Locate the cell with the specified text and output its [X, Y] center coordinate. 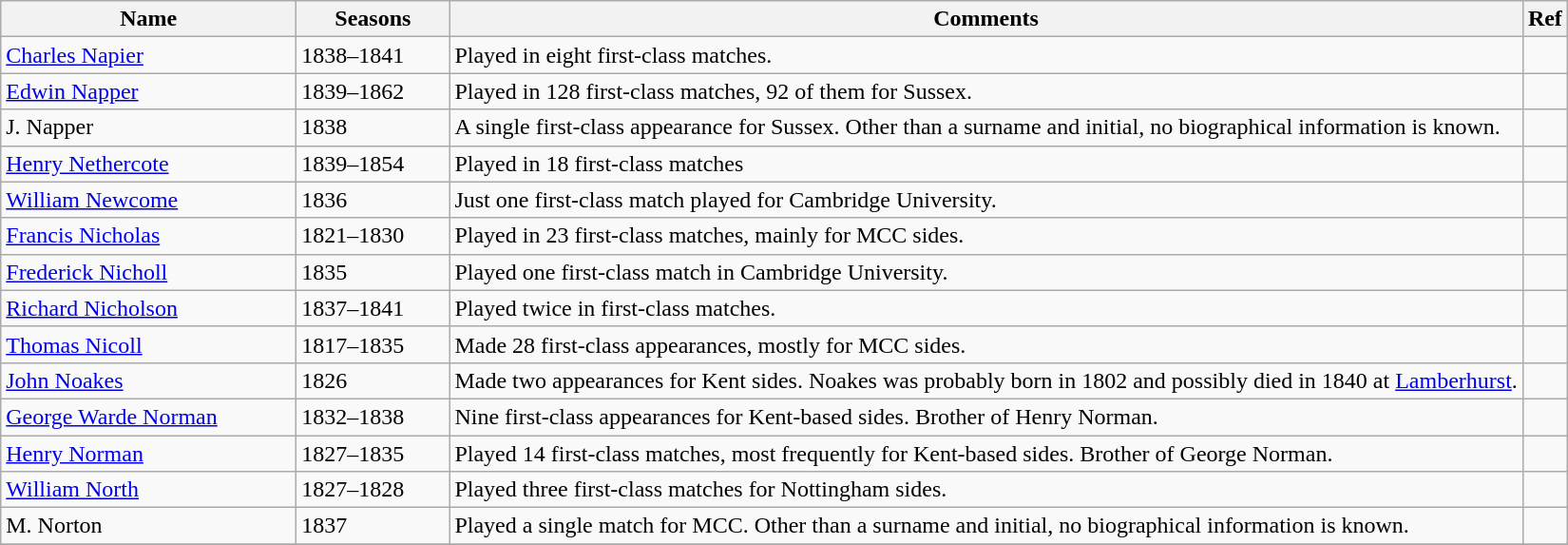
1838–1841 [373, 55]
Comments [986, 19]
1835 [373, 272]
Edwin Napper [148, 91]
1836 [373, 200]
1827–1835 [373, 454]
Charles Napier [148, 55]
William North [148, 490]
1839–1862 [373, 91]
Seasons [373, 19]
Played a single match for MCC. Other than a surname and initial, no biographical information is known. [986, 526]
Name [148, 19]
M. Norton [148, 526]
Just one first-class match played for Cambridge University. [986, 200]
Richard Nicholson [148, 308]
Played three first-class matches for Nottingham sides. [986, 490]
Played 14 first-class matches, most frequently for Kent-based sides. Brother of George Norman. [986, 454]
Played in 18 first-class matches [986, 164]
1821–1830 [373, 236]
Played one first-class match in Cambridge University. [986, 272]
Played twice in first-class matches. [986, 308]
1839–1854 [373, 164]
Made two appearances for Kent sides. Noakes was probably born in 1802 and possibly died in 1840 at Lamberhurst. [986, 380]
Frederick Nicholl [148, 272]
Ref [1545, 19]
Henry Nethercote [148, 164]
Played in 128 first-class matches, 92 of them for Sussex. [986, 91]
Thomas Nicoll [148, 344]
J. Napper [148, 127]
1827–1828 [373, 490]
1838 [373, 127]
Nine first-class appearances for Kent-based sides. Brother of Henry Norman. [986, 417]
Henry Norman [148, 454]
1837 [373, 526]
Made 28 first-class appearances, mostly for MCC sides. [986, 344]
1832–1838 [373, 417]
Played in 23 first-class matches, mainly for MCC sides. [986, 236]
1817–1835 [373, 344]
A single first-class appearance for Sussex. Other than a surname and initial, no biographical information is known. [986, 127]
1837–1841 [373, 308]
Francis Nicholas [148, 236]
John Noakes [148, 380]
William Newcome [148, 200]
George Warde Norman [148, 417]
1826 [373, 380]
Played in eight first-class matches. [986, 55]
